Scan for the cell matching the given text and deliver its (x, y) coordinate at center. 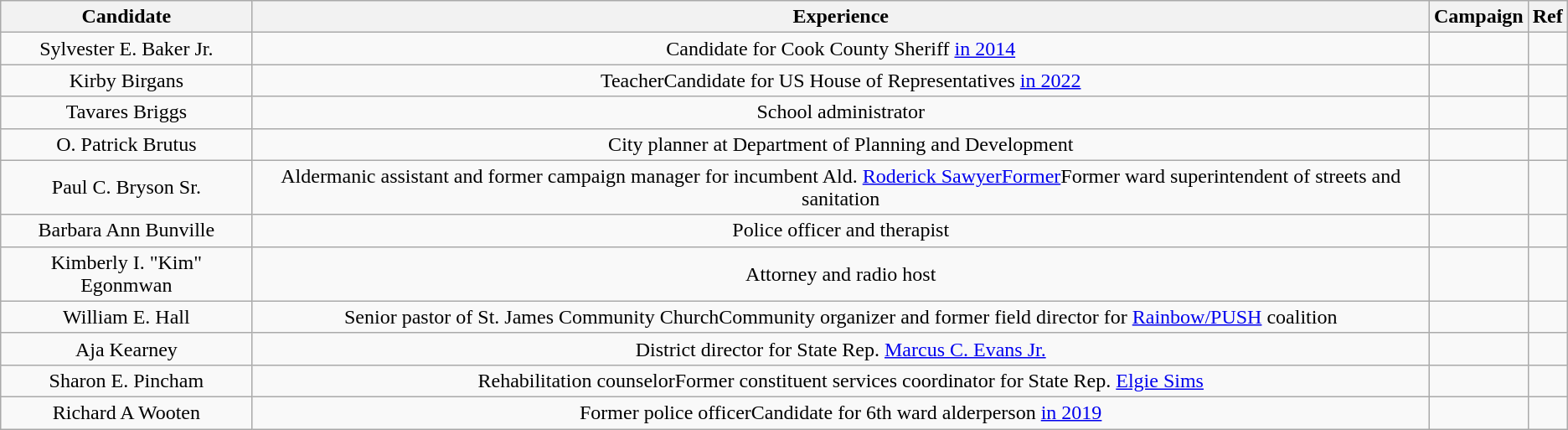
Rehabilitation counselorFormer constituent services coordinator for State Rep. Elgie Sims (841, 381)
Senior pastor of St. James Community ChurchCommunity organizer and former field director for Rainbow/PUSH coalition (841, 317)
Sharon E. Pincham (126, 381)
Ref (1548, 17)
Police officer and therapist (841, 231)
Candidate (126, 17)
Tavares Briggs (126, 112)
Experience (841, 17)
TeacherCandidate for US House of Representatives in 2022 (841, 80)
District director for State Rep. Marcus C. Evans Jr. (841, 349)
Former police officerCandidate for 6th ward alderperson in 2019 (841, 412)
Candidate for Cook County Sheriff in 2014 (841, 49)
O. Patrick Brutus (126, 144)
Attorney and radio host (841, 273)
Aldermanic assistant and former campaign manager for incumbent Ald. Roderick SawyerFormerFormer ward superintendent of streets and sanitation (841, 188)
Aja Kearney (126, 349)
Paul C. Bryson Sr. (126, 188)
Barbara Ann Bunville (126, 231)
City planner at Department of Planning and Development (841, 144)
Kimberly I. "Kim" Egonmwan (126, 273)
Sylvester E. Baker Jr. (126, 49)
Richard A Wooten (126, 412)
Campaign (1478, 17)
William E. Hall (126, 317)
School administrator (841, 112)
Kirby Birgans (126, 80)
